Pinpoint the cell where the given text exists, returning its (X, Y) midpoint coordinate. 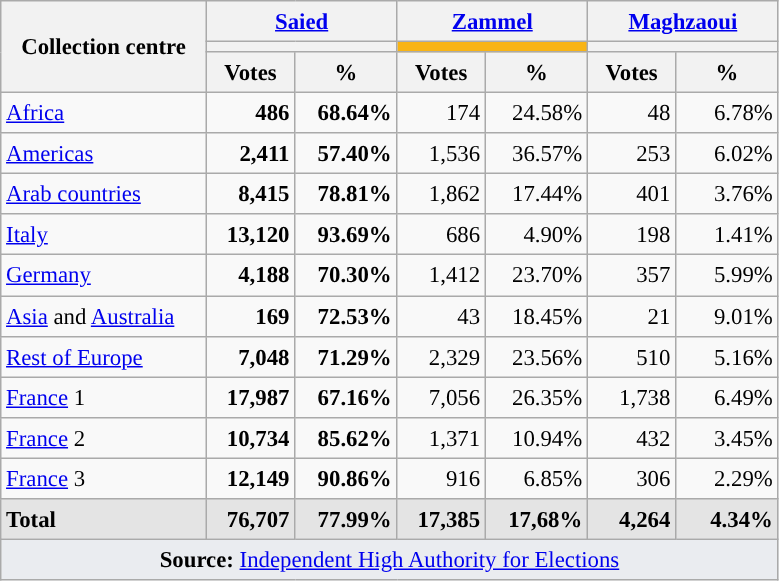
Americas (104, 154)
6.85% (536, 478)
9.01% (728, 316)
401 (632, 194)
France 1 (104, 398)
24.58% (536, 114)
77.99% (346, 520)
18.45% (536, 316)
686 (441, 234)
57.40% (346, 154)
17,385 (441, 520)
6.49% (728, 398)
306 (632, 478)
4,188 (250, 276)
93.69% (346, 234)
253 (632, 154)
10.94% (536, 438)
5.16% (728, 356)
68.64% (346, 114)
Germany (104, 276)
Maghzaoui (684, 22)
357 (632, 276)
France 3 (104, 478)
13,120 (250, 234)
916 (441, 478)
23.70% (536, 276)
1,412 (441, 276)
486 (250, 114)
76,707 (250, 520)
1,371 (441, 438)
Italy (104, 234)
169 (250, 316)
7,056 (441, 398)
1.41% (728, 234)
17.44% (536, 194)
48 (632, 114)
6.78% (728, 114)
1,738 (632, 398)
3.76% (728, 194)
1,536 (441, 154)
174 (441, 114)
17,68% (536, 520)
72.53% (346, 316)
90.86% (346, 478)
23.56% (536, 356)
36.57% (536, 154)
67.16% (346, 398)
2.29% (728, 478)
Zammel (492, 22)
6.02% (728, 154)
Arab countries (104, 194)
510 (632, 356)
71.29% (346, 356)
8,415 (250, 194)
7,048 (250, 356)
Rest of Europe (104, 356)
12,149 (250, 478)
21 (632, 316)
1,862 (441, 194)
Africa (104, 114)
432 (632, 438)
26.35% (536, 398)
85.62% (346, 438)
Collection centre (104, 47)
10,734 (250, 438)
198 (632, 234)
78.81% (346, 194)
5.99% (728, 276)
4,264 (632, 520)
Asia and Australia (104, 316)
43 (441, 316)
Saied (302, 22)
France 2 (104, 438)
70.30% (346, 276)
Source: Independent High Authority for Elections (390, 560)
2,329 (441, 356)
3.45% (728, 438)
17,987 (250, 398)
Total (104, 520)
4.90% (536, 234)
2,411 (250, 154)
4.34% (728, 520)
